Provide the [x, y] coordinate of the cell's center where the given text is located.  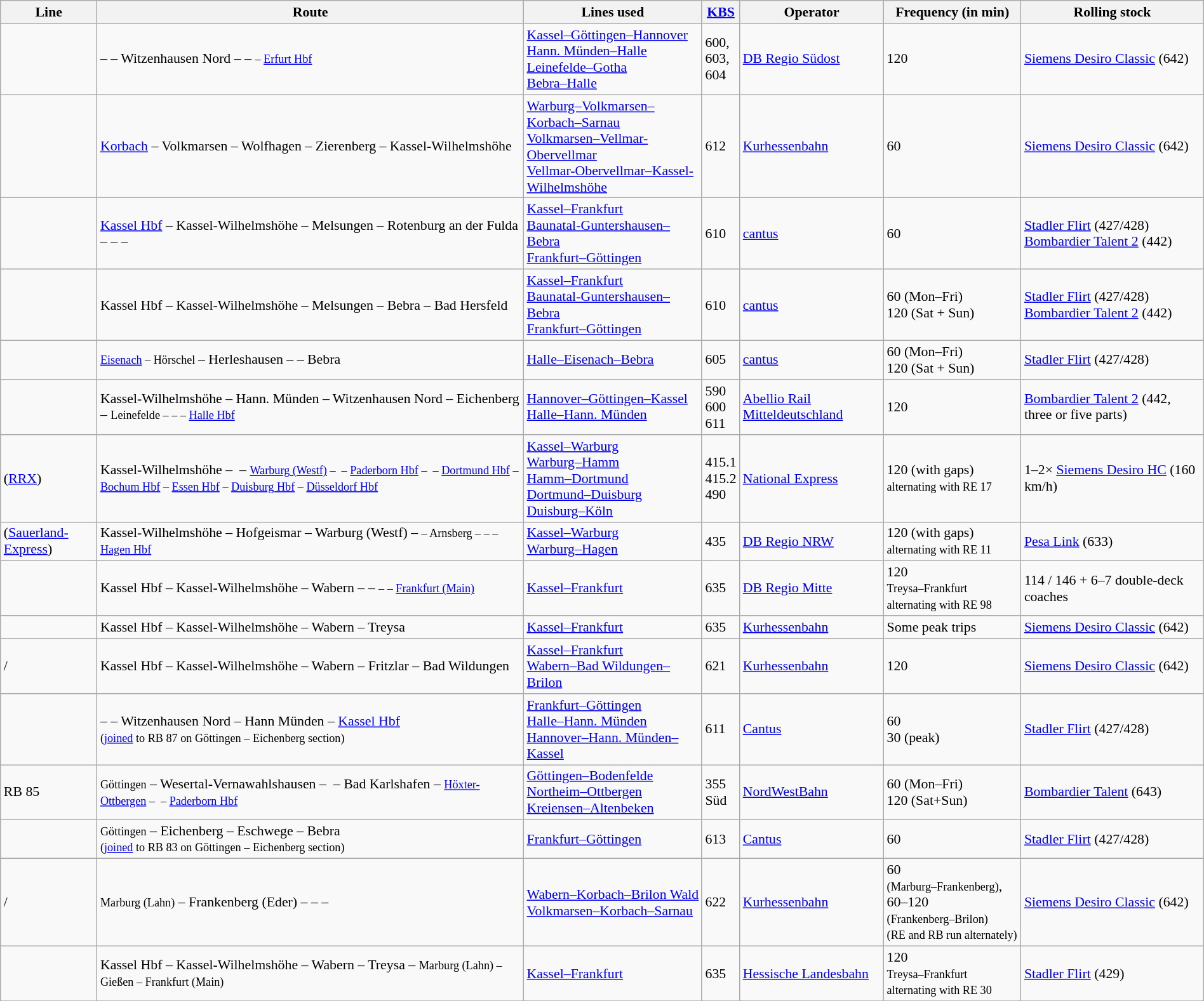
– – Witzenhausen Nord – – – Erfurt Hbf [311, 58]
Some peak trips [953, 626]
612 [720, 146]
(RRX) [49, 478]
Kassel–WarburgWarburg–Hagen [612, 541]
Hannover–Göttingen–KasselHalle–Hann. Münden [612, 406]
6030 (peak) [953, 729]
DB Regio NRW [812, 541]
622 [720, 902]
Kassel-Wilhelmshöhe – Hofgeismar – Warburg (Westf) – – Arnsberg – – – Hagen Hbf [311, 541]
Kassel Hbf – Kassel-Wilhelmshöhe – Melsungen – Bebra – Bad Hersfeld [311, 305]
Kassel Hbf – Kassel-Wilhelmshöhe – Wabern – – – – Frankfurt (Main) [311, 588]
Eisenach – Hörschel – Herleshausen – – Bebra [311, 359]
120 Treysa–Frankfurt alternating with RE 30 [953, 974]
415.1415.2490 [720, 478]
Korbach – Volkmarsen – Wolfhagen – Zierenberg – Kassel-Wilhelmshöhe [311, 146]
Kassel Hbf – Kassel-Wilhelmshöhe – Melsungen – Rotenburg an der Fulda – – – [311, 233]
Wabern–Korbach–Brilon WaldVolkmarsen–Korbach–Sarnau [612, 902]
Warburg–Volkmarsen–Korbach–SarnauVolkmarsen–Vellmar-ObervellmarVellmar-Obervellmar–Kassel-Wilhelmshöhe [612, 146]
NordWestBahn [812, 792]
605 [720, 359]
600, 603, 604 [720, 58]
Göttingen – Eichenberg – Eschwege – Bebra(joined to RB 83 on Göttingen – Eichenberg section) [311, 839]
DB Regio Mitte [812, 588]
Göttingen–BodenfeldeNortheim–OttbergenKreiensen–Altenbeken [612, 792]
120 Treysa–Frankfurt alternating with RE 98 [953, 588]
590600611 [720, 406]
Hessische Landesbahn [812, 974]
Kassel-Wilhelmshöhe – – Warburg (Westf) – – Paderborn Hbf – – Dortmund Hbf – Bochum Hbf – Essen Hbf – Duisburg Hbf – Düsseldorf Hbf [311, 478]
Kassel Hbf – Kassel-Wilhelmshöhe – Wabern – Treysa [311, 626]
Bombardier Talent (643) [1113, 792]
Kassel Hbf – Kassel-Wilhelmshöhe – Wabern – Fritzlar – Bad Wildungen [311, 665]
Route [311, 11]
Rolling stock [1113, 11]
Kassel–Göttingen–HannoverHann. Münden–HalleLeinefelde–GothaBebra–Halle [612, 58]
613 [720, 839]
Kassel–WarburgWarburg–HammHamm–DortmundDortmund–Duisburg Duisburg–Köln [612, 478]
Stadler Flirt (429) [1113, 974]
1–2× Siemens Desiro HC (160 km/h) [1113, 478]
KBS [720, 11]
(Sauerland-Express) [49, 541]
Line [49, 11]
Frankfurt–Göttingen [612, 839]
Stadler Flirt (427/428)Bombardier Talent 2 (442) [1113, 305]
Lines used [612, 11]
– – Witzenhausen Nord – Hann Münden – Kassel Hbf(joined to RB 87 on Göttingen – Eichenberg section) [311, 729]
Operator [812, 11]
Kassel-Wilhelmshöhe – Hann. Münden – Witzenhausen Nord – Eichenberg – Leinefelde – – – Halle Hbf [311, 406]
Frequency (in min) [953, 11]
Marburg (Lahn) – Frankenberg (Eder) – – – [311, 902]
621 [720, 665]
Stadler Flirt (427/428) Bombardier Talent 2 (442) [1113, 233]
Abellio Rail Mitteldeutschland [812, 406]
Frankfurt–GöttingenHalle–Hann. MündenHannover–Hann. Münden–Kassel [612, 729]
114 / 146 + 6–7 double-deck coaches [1113, 588]
355 Süd [720, 792]
RB 85 [49, 792]
Halle–Eisenach–Bebra [612, 359]
DB Regio Südost [812, 58]
120 (with gaps)alternating with RE 11 [953, 541]
611 [720, 729]
Pesa Link (633) [1113, 541]
435 [720, 541]
Göttingen – Wesertal-Vernawahlshausen – – Bad Karlshafen – Höxter-Ottbergen – – Paderborn Hbf [311, 792]
60 (Mon–Fri)120 (Sat+Sun) [953, 792]
Kassel Hbf – Kassel-Wilhelmshöhe – Wabern – Treysa – Marburg (Lahn) – Gießen – Frankfurt (Main) [311, 974]
120 (with gaps)alternating with RE 17 [953, 478]
National Express [812, 478]
60 (Marburg–Frankenberg),60–120 (Frankenberg–Brilon)(RE and RB run alternately) [953, 902]
Bombardier Talent 2 (442, three or five parts) [1113, 406]
Kassel–FrankfurtWabern–Bad Wildungen–Brilon [612, 665]
